Find where the given text appears and provide that cell's center as (x, y) coordinate. 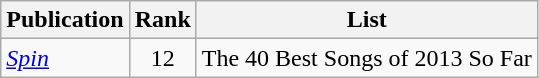
The 40 Best Songs of 2013 So Far (366, 58)
Spin (65, 58)
List (366, 20)
Publication (65, 20)
12 (162, 58)
Rank (162, 20)
